Find where the given text appears and provide that cell's center as [x, y] coordinate. 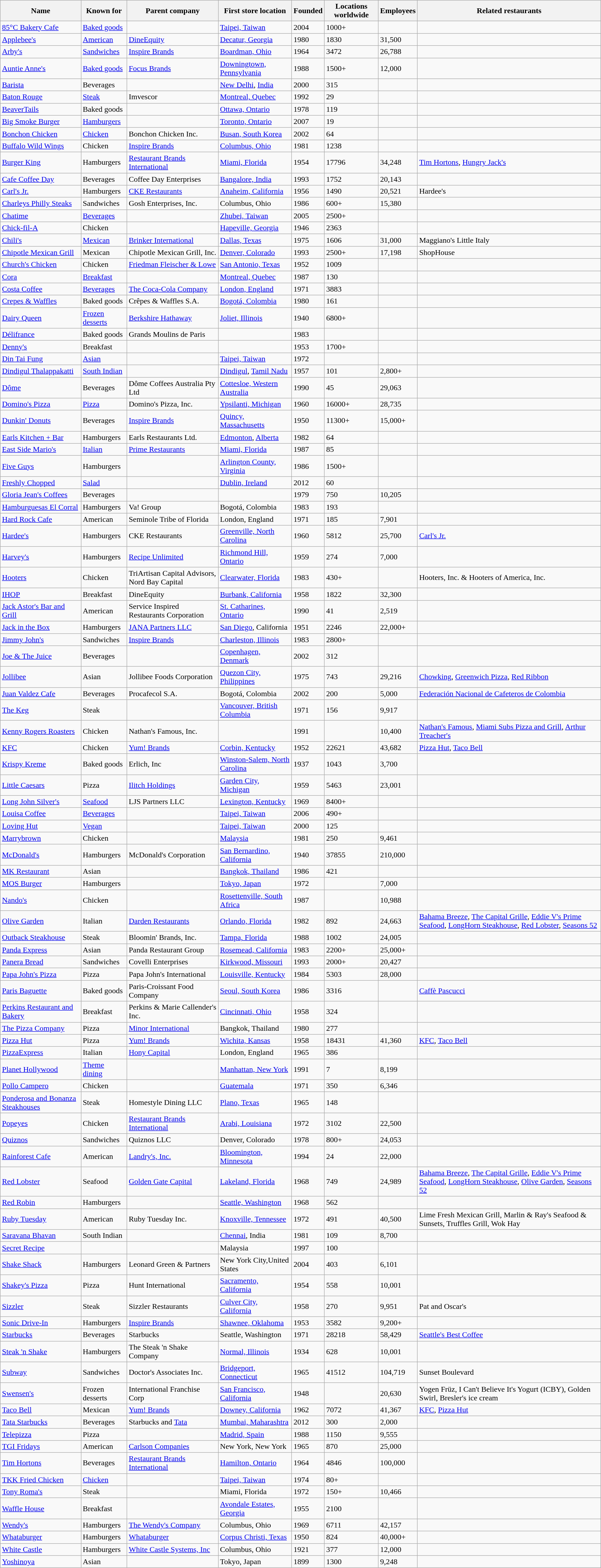
Salad [104, 483]
Earls Restaurants Ltd. [172, 437]
41512 [351, 1372]
Outback Steakhouse [40, 938]
156 [351, 710]
Locations worldwide [351, 11]
749 [351, 1182]
St. Catharines, Ontario [255, 611]
60 [351, 483]
Papa John's Pizza [40, 974]
TGI Fridays [40, 1447]
386 [351, 1053]
Din Tai Fung [40, 359]
20,143 [398, 179]
Tampa, Florida [255, 938]
9,200+ [398, 1323]
KFC, Taco Bell [509, 1040]
Ruby Tuesday [40, 1219]
Avondale Estates, Georgia [255, 1509]
Mumbai, Maharashtra [255, 1422]
Rosemead, California [255, 950]
Jimmy John's [40, 639]
5812 [351, 536]
Maggiano's Little Italy [509, 240]
Pizza Hut, Taco Bell [509, 748]
New Delhi, India [255, 85]
Dunkin' Donuts [40, 421]
Richmond Hill, Ontario [255, 557]
15,000+ [398, 421]
Tata Starbucks [40, 1422]
Ponderosa and Bonanza Steakhouses [40, 1102]
1957 [308, 371]
Copenhagen, Denmark [255, 656]
Rainforest Cafe [40, 1156]
430+ [351, 577]
Chennai, India [255, 1236]
Service Inspired Restaurants Corporation [172, 611]
24,989 [398, 1182]
1606 [351, 240]
18431 [351, 1040]
Bloomington, Minnesota [255, 1156]
1951 [308, 627]
Winston-Salem, North Carolina [255, 764]
2000+ [351, 962]
Federación Nacional de Cafeteros de Colombia [509, 694]
Related restaurants [509, 11]
Freshly Chopped [40, 483]
25,700 [398, 536]
Hamilton, Ontario [255, 1463]
9,461 [398, 838]
Chipotle Mexican Grill, Inc. [172, 252]
58,429 [398, 1335]
274 [351, 557]
101 [351, 371]
800+ [351, 1140]
1962 [308, 1410]
New York City,United States [255, 1265]
KFC [40, 748]
29,063 [398, 387]
1937 [308, 764]
Seoul, South Korea [255, 991]
Starbucks and Tata [172, 1422]
1984 [308, 974]
41,367 [398, 1410]
MOS Burger [40, 883]
Focus Brands [172, 68]
8,199 [398, 1069]
Jack in the Box [40, 627]
3883 [351, 289]
Manhattan, New York [255, 1069]
Loving Hut [40, 826]
Prime Restaurants [172, 450]
The Pizza Company [40, 1028]
Red Lobster [40, 1182]
Orlando, Florida [255, 921]
20,630 [398, 1393]
Charleys Philly Steaks [40, 204]
743 [351, 677]
1300 [351, 1562]
824 [351, 1537]
300 [351, 1422]
Wendy's [40, 1525]
1150 [351, 1434]
Brinker International [172, 240]
Perkins Restaurant and Bakery [40, 1012]
24,663 [398, 921]
100,000 [398, 1463]
41 [351, 611]
1830 [351, 39]
San Diego, California [255, 627]
PizzaExpress [40, 1053]
Ottawa, Ontario [255, 109]
1238 [351, 146]
Tony Roma's [40, 1492]
Bahama Breeze, The Capital Grille, Eddie V's Prime Seafood, LongHorn Steakhouse, Red Lobster, Seasons 52 [509, 921]
119 [351, 109]
Crêpes & Waffles S.A. [172, 301]
Hooters [40, 577]
Big Smoke Burger [40, 121]
24 [351, 1156]
Culver City, California [255, 1306]
Hooters, Inc. & Hooters of America, Inc. [509, 577]
20,521 [398, 191]
1490 [351, 191]
Cafe Coffee Day [40, 179]
Lexington, Kentucky [255, 802]
6711 [351, 1525]
Sacramento, California [255, 1285]
Saravana Bhavan [40, 1236]
32,300 [398, 594]
Decatur, Georgia [255, 39]
31,500 [398, 39]
Anaheim, California [255, 191]
9,951 [398, 1306]
Steak 'n Shake [40, 1351]
490+ [351, 814]
1974 [308, 1480]
Louisville, Kentucky [255, 974]
193 [351, 507]
Berkshire Hathaway [172, 318]
Cottesloe, Western Australia [255, 387]
6,101 [398, 1265]
Darden Restaurants [172, 921]
7072 [351, 1410]
15,380 [398, 204]
Va! Group [172, 507]
Seattle's Best Coffee [509, 1335]
10,466 [398, 1492]
Corbin, Kentucky [255, 748]
Doctor's Associates Inc. [172, 1372]
KFC, Pizza Hut [509, 1410]
312 [351, 656]
Domino's Pizza [40, 404]
White Castle [40, 1549]
Ruby Tuesday Inc. [172, 1219]
Long John Silver's [40, 802]
Downingtown, Pennsylvania [255, 68]
1822 [351, 594]
4846 [351, 1463]
1899 [308, 1562]
LJS Partners LLC [172, 802]
Parent company [172, 11]
11300+ [351, 421]
Grands Moulins de Paris [172, 334]
Jollibee Foods Corporation [172, 677]
29,216 [398, 677]
Plano, Texas [255, 1102]
45 [351, 387]
Ilitch Holdings [172, 785]
Papa John's International [172, 974]
Hunt International [172, 1285]
185 [351, 519]
10,205 [398, 495]
Cincinnati, Ohio [255, 1012]
Subway [40, 1372]
28,735 [398, 404]
100 [351, 1248]
New York, New York [255, 1447]
Telepizza [40, 1434]
161 [351, 301]
85 [351, 450]
9,248 [398, 1562]
Madrid, Spain [255, 1434]
Olive Garden [40, 921]
Planet Hollywood [40, 1069]
1002 [351, 938]
130 [351, 277]
20,427 [398, 962]
Church's Chicken [40, 265]
28,000 [398, 974]
Jack Astor's Bar and Grill [40, 611]
Employees [398, 11]
10,400 [398, 731]
Hamburguesas El Corral [40, 507]
Tim Hortons [40, 1463]
Dindigul Thalappakatti [40, 371]
5303 [351, 974]
Hony Capital [172, 1053]
Shawnee, Oklahoma [255, 1323]
Dublin, Ireland [255, 483]
Tim Hortons, Hungry Jack's [509, 162]
Chili's [40, 240]
25,000+ [398, 950]
Coffee Day Enterprises [172, 179]
Panda Express [40, 950]
750 [351, 495]
1956 [308, 191]
125 [351, 826]
The Keg [40, 710]
The Wendy's Company [172, 1525]
Swensen's [40, 1393]
10,988 [398, 900]
McDonald's [40, 855]
40,500 [398, 1219]
White Castle Systems, Inc [172, 1549]
40,000+ [398, 1537]
Nando's [40, 900]
42,157 [398, 1525]
Golden Gate Capital [172, 1182]
Bangalore, India [255, 179]
31,000 [398, 240]
350 [351, 1086]
2800+ [351, 639]
Sizzler Restaurants [172, 1306]
1043 [351, 764]
Costa Coffee [40, 289]
Louisa Coffee [40, 814]
Sizzler [40, 1306]
1921 [308, 1549]
Arabi, Louisiana [255, 1123]
3102 [351, 1123]
Dindigul, Tamil Nadu [255, 371]
1994 [308, 1156]
Burger King [40, 162]
558 [351, 1285]
Known for [104, 11]
6800+ [351, 318]
3582 [351, 1323]
Burbank, California [255, 594]
315 [351, 85]
104,719 [398, 1372]
IHOP [40, 594]
Popeyes [40, 1123]
Red Robin [40, 1203]
148 [351, 1102]
Nathan's Famous, Miami Subs Pizza and Grill, Arthur Treacher's [509, 731]
Cora [40, 277]
BeaverTails [40, 109]
Edmonton, Alberta [255, 437]
17,198 [398, 252]
Theme dining [104, 1069]
TKK Fried Chicken [40, 1480]
Joliet, Illinois [255, 318]
Barista [40, 85]
Name [40, 11]
2,000 [398, 1422]
1009 [351, 265]
Downey, California [255, 1410]
1946 [308, 228]
29 [351, 97]
Perkins & Marie Callender's Inc. [172, 1012]
2363 [351, 228]
San Francisco, California [255, 1393]
Kirkwood, Missouri [255, 962]
San Antonio, Texas [255, 265]
Dallas, Texas [255, 240]
East Side Mario's [40, 450]
1700+ [351, 346]
9,555 [398, 1434]
Panera Bread [40, 962]
Dôme [40, 387]
Founded [308, 11]
Little Caesars [40, 785]
Kenny Rogers Roasters [40, 731]
403 [351, 1265]
1000+ [351, 27]
Knoxville, Tennessee [255, 1219]
Paris Baguette [40, 991]
34,248 [398, 162]
1979 [308, 495]
Greenville, North Carolina [255, 536]
22,000+ [398, 627]
Waffle House [40, 1509]
Quiznos [40, 1140]
Quincy, Massachusetts [255, 421]
1997 [308, 1248]
24,005 [398, 938]
Minor International [172, 1028]
Recipe Unlimited [172, 557]
Erlich, Inc [172, 764]
Hard Rock Cafe [40, 519]
5,000 [398, 694]
628 [351, 1351]
Chowking, Greenwich Pizza, Red Ribbon [509, 677]
377 [351, 1549]
16000+ [351, 404]
Secret Recipe [40, 1248]
Clearwater, Florida [255, 577]
17796 [351, 162]
McDonald's Corporation [172, 855]
600+ [351, 204]
Arby's [40, 52]
MK Restaurant [40, 871]
Denny's [40, 346]
Gosh Enterprises, Inc. [172, 204]
The Coca-Cola Company [172, 289]
Pizza Hut [40, 1040]
3316 [351, 991]
First store location [255, 11]
Rosettenville, South Africa [255, 900]
23,001 [398, 785]
109 [351, 1236]
80+ [351, 1480]
1934 [308, 1351]
Guatemala [255, 1086]
200 [351, 694]
2006 [308, 814]
Normal, Illinois [255, 1351]
International Franchise Corp [172, 1393]
2,519 [398, 611]
Shake Shack [40, 1265]
43,682 [398, 748]
5463 [351, 785]
41,360 [398, 1040]
Charleston, Illinois [255, 639]
8,700 [398, 1236]
Shakey's Pizza [40, 1285]
Pollo Campero [40, 1086]
22,500 [398, 1123]
Sunset Boulevard [509, 1372]
The Steak 'n Shake Company [172, 1351]
250 [351, 838]
Joe & The Juice [40, 656]
Imvescor [172, 97]
2100 [351, 1509]
Five Guys [40, 466]
24,053 [398, 1140]
Hapeville, Georgia [255, 228]
Nathan's Famous, Inc. [172, 731]
37855 [351, 855]
Paris-Croissant Food Company [172, 991]
Toronto, Ontario [255, 121]
Bonchon Chicken Inc. [172, 134]
8400+ [351, 802]
Friedman Fleischer & Lowe [172, 265]
Landry's, Inc. [172, 1156]
Harvey's [40, 557]
Quiznos LLC [172, 1140]
Vegan [104, 826]
Sonic Drive-In [40, 1323]
Boardman, Ohio [255, 52]
Lakeland, Florida [255, 1182]
2200+ [351, 950]
San Bernardino, California [255, 855]
Marrybrown [40, 838]
1752 [351, 179]
491 [351, 1219]
19 [351, 121]
Caffè Pascucci [509, 991]
Procafecol S.A. [172, 694]
3,700 [398, 764]
JANA Partners LLC [172, 627]
Krispy Kreme [40, 764]
Dairy Queen [40, 318]
Bahama Breeze, The Capital Grille, Eddie V's Prime Seafood, LongHorn Steakhouse, Olive Garden, Seasons 52 [509, 1182]
Délifrance [40, 334]
22,000 [398, 1156]
Covelli Enterprises [172, 962]
Earls Kitchen + Bar [40, 437]
Corpus Christi, Texas [255, 1537]
1955 [308, 1509]
Bonchon Chicken [40, 134]
Arlington County, Virginia [255, 466]
6,346 [398, 1086]
Zhubei, Taiwan [255, 216]
Chipotle Mexican Grill [40, 252]
Chatime [40, 216]
Taco Bell [40, 1410]
Lime Fresh Mexican Grill, Marlin & Ray's Seafood & Sunsets, Truffles Grill, Wok Hay [509, 1219]
ShopHouse [509, 252]
Garden City, Michigan [255, 785]
421 [351, 871]
Domino's Pizza, Inc. [172, 404]
Bloomin' Brands, Inc. [172, 938]
TriArtisan Capital Advisors, Nord Bay Capital [172, 577]
Panda Restaurant Group [172, 950]
210,000 [398, 855]
870 [351, 1447]
Juan Valdez Cafe [40, 694]
7 [351, 1069]
324 [351, 1012]
3472 [351, 52]
2007 [308, 121]
28218 [351, 1335]
Crepes & Waffles [40, 301]
Wichita, Kansas [255, 1040]
Gloria Jean's Coffees [40, 495]
2246 [351, 627]
Applebee's [40, 39]
9,917 [398, 710]
Leonard Green & Partners [172, 1265]
892 [351, 921]
Ypsilanti, Michigan [255, 404]
85°C Bakery Cafe [40, 27]
Jollibee [40, 677]
Buffalo Wild Wings [40, 146]
Seminole Tribe of Florida [172, 519]
Chick-fil-A [40, 228]
25,000 [398, 1447]
Homestyle Dining LLC [172, 1102]
Busan, South Korea [255, 134]
Dôme Coffees Australia Pty Ltd [172, 387]
2,800+ [398, 371]
Yogen Früz, I Can't Believe It's Yogurt (ICBY), Golden Swirl, Bresler's ice cream [509, 1393]
2005 [308, 216]
270 [351, 1306]
150+ [351, 1492]
277 [351, 1028]
Baton Rouge [40, 97]
1992 [308, 97]
Bridgeport, Connecticut [255, 1372]
Pat and Oscar's [509, 1306]
Quezon City, Philippines [255, 677]
Auntie Anne's [40, 68]
26,788 [398, 52]
562 [351, 1203]
1948 [308, 1393]
Vancouver, British Columbia [255, 710]
7,901 [398, 519]
22621 [351, 748]
Yoshinoya [40, 1562]
Carlson Companies [172, 1447]
